From the cell containing the given text, extract its center point as (x, y) coordinate. 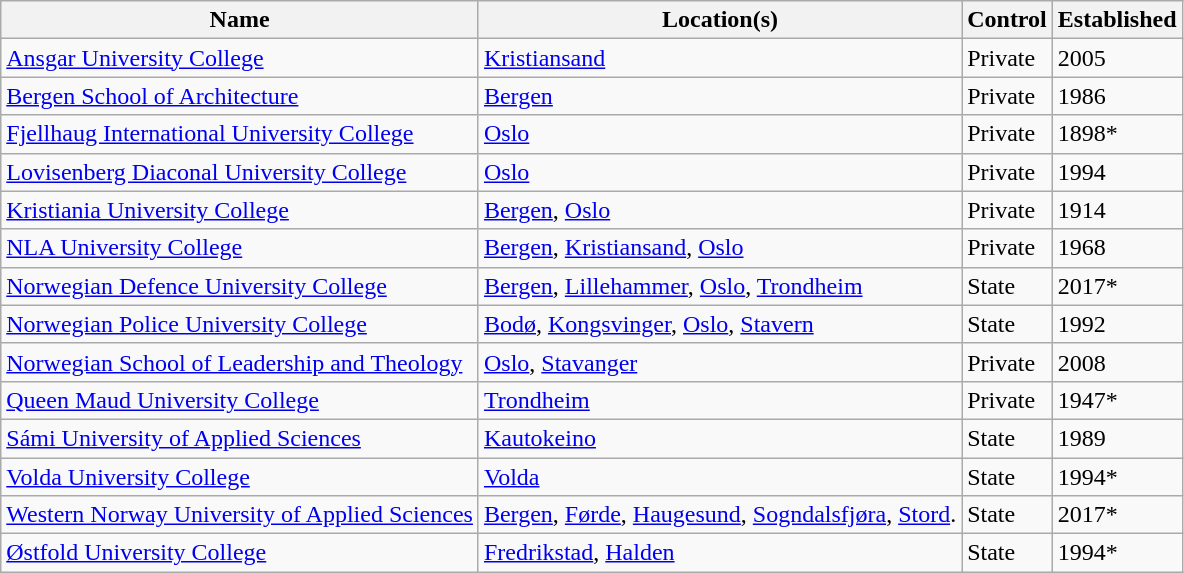
1898* (1117, 134)
1914 (1117, 210)
Trondheim (720, 400)
Established (1117, 20)
Volda (720, 477)
Østfold University College (240, 553)
Kristiania University College (240, 210)
Bergen, Lillehammer, Oslo, Trondheim (720, 286)
Location(s) (720, 20)
Norwegian Police University College (240, 324)
Ansgar University College (240, 58)
1986 (1117, 96)
2005 (1117, 58)
Bergen, Kristiansand, Oslo (720, 248)
Kautokeino (720, 438)
Bergen (720, 96)
Fredrikstad, Halden (720, 553)
Bergen, Oslo (720, 210)
Kristiansand (720, 58)
2008 (1117, 362)
1992 (1117, 324)
Norwegian School of Leadership and Theology (240, 362)
Norwegian Defence University College (240, 286)
1989 (1117, 438)
Name (240, 20)
Fjellhaug International University College (240, 134)
Bergen, Førde, Haugesund, Sogndalsfjøra, Stord. (720, 515)
Lovisenberg Diaconal University College (240, 172)
Bodø, Kongsvinger, Oslo, Stavern (720, 324)
Queen Maud University College (240, 400)
1947* (1117, 400)
1994 (1117, 172)
Control (1008, 20)
1968 (1117, 248)
Sámi University of Applied Sciences (240, 438)
Bergen School of Architecture (240, 96)
Western Norway University of Applied Sciences (240, 515)
Oslo, Stavanger (720, 362)
Volda University College (240, 477)
NLA University College (240, 248)
